Detect which cell encompasses the target text, then output its [x, y] center coordinate. 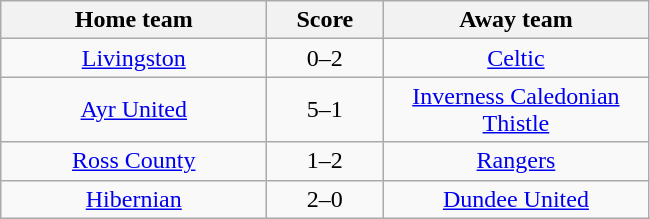
Away team [516, 20]
0–2 [325, 58]
Celtic [516, 58]
Hibernian [134, 199]
Ayr United [134, 110]
Ross County [134, 161]
Score [325, 20]
Dundee United [516, 199]
1–2 [325, 161]
Inverness Caledonian Thistle [516, 110]
5–1 [325, 110]
Home team [134, 20]
2–0 [325, 199]
Rangers [516, 161]
Livingston [134, 58]
